For the text-containing cell, return its midpoint in [X, Y] coordinate format. 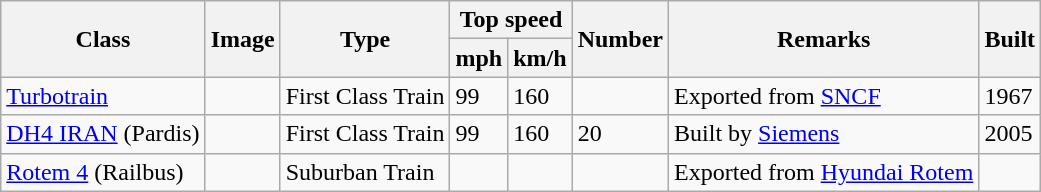
Exported from Hyundai Rotem [824, 172]
Class [103, 39]
Turbotrain [103, 96]
Exported from SNCF [824, 96]
2005 [1010, 134]
Built by Siemens [824, 134]
Type [365, 39]
Rotem 4 (Railbus) [103, 172]
Built [1010, 39]
km/h [540, 58]
1967 [1010, 96]
Suburban Train [365, 172]
Remarks [824, 39]
20 [620, 134]
mph [479, 58]
Image [242, 39]
Top speed [511, 20]
Number [620, 39]
DH4 IRAN (Pardis) [103, 134]
